Scan for the cell matching the given text and deliver its (X, Y) coordinate at center. 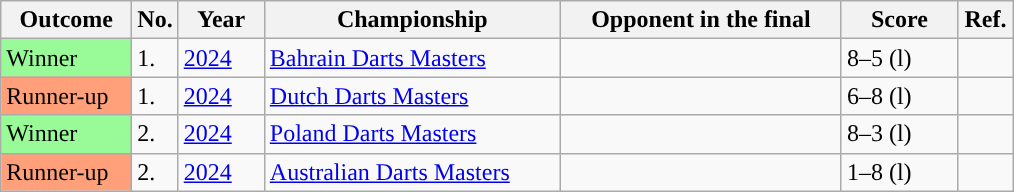
Ref. (985, 20)
8–3 (l) (899, 134)
Poland Darts Masters (412, 134)
Championship (412, 20)
Dutch Darts Masters (412, 96)
Year (221, 20)
No. (155, 20)
8–5 (l) (899, 58)
Score (899, 20)
Australian Darts Masters (412, 172)
6–8 (l) (899, 96)
Opponent in the final (700, 20)
Outcome (66, 20)
1–8 (l) (899, 172)
Bahrain Darts Masters (412, 58)
